Output the (X, Y) coordinate of the center of the cell containing the given text.  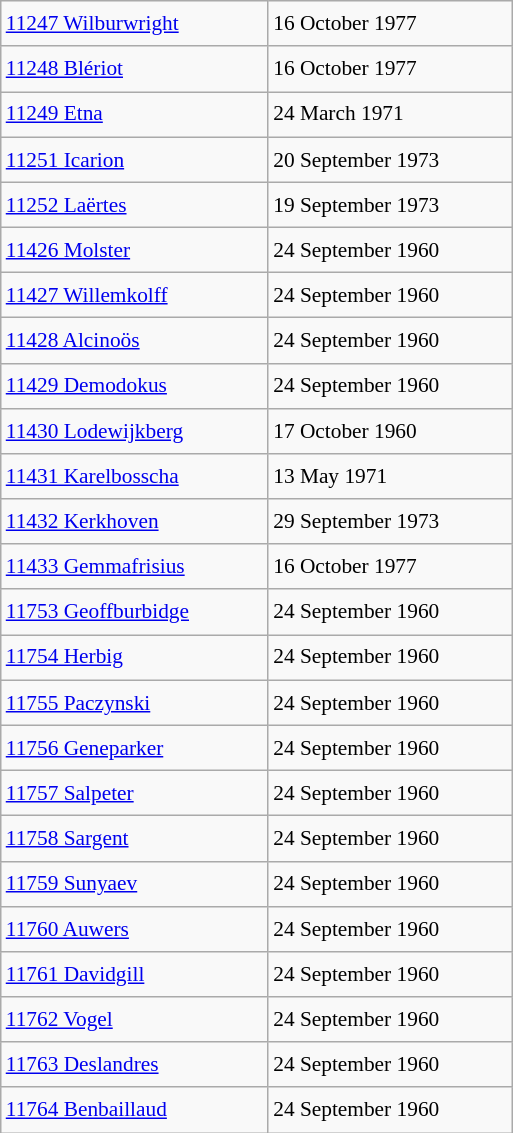
20 September 1973 (390, 160)
11759 Sunyaev (134, 884)
24 March 1971 (390, 114)
11431 Karelbosscha (134, 476)
11432 Kerkhoven (134, 522)
11763 Deslandres (134, 1064)
13 May 1971 (390, 476)
11761 Davidgill (134, 974)
11760 Auwers (134, 928)
29 September 1973 (390, 522)
11429 Demodokus (134, 386)
11762 Vogel (134, 1020)
11428 Alcinoös (134, 340)
11433 Gemmafrisius (134, 566)
11426 Molster (134, 250)
11757 Salpeter (134, 792)
11248 Blériot (134, 68)
11252 Laërtes (134, 204)
11754 Herbig (134, 658)
11430 Lodewijkberg (134, 430)
11251 Icarion (134, 160)
11755 Paczynski (134, 702)
11247 Wilburwright (134, 24)
17 October 1960 (390, 430)
11249 Etna (134, 114)
11756 Geneparker (134, 748)
11427 Willemkolff (134, 296)
11753 Geoffburbidge (134, 612)
11758 Sargent (134, 838)
19 September 1973 (390, 204)
11764 Benbaillaud (134, 1110)
